Detect which cell encompasses the target text, then output its [X, Y] center coordinate. 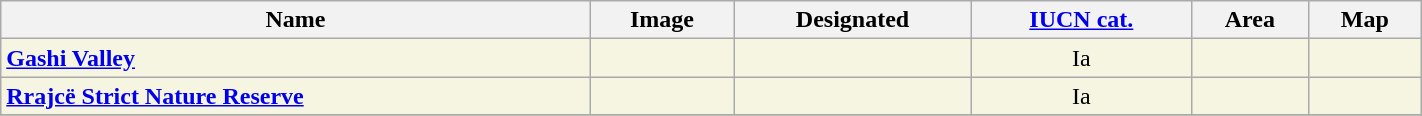
Rrajcë Strict Nature Reserve [296, 96]
Name [296, 20]
Designated [853, 20]
Area [1250, 20]
Map [1364, 20]
IUCN cat. [1081, 20]
Image [662, 20]
Gashi Valley [296, 58]
